For the text-containing cell, return its midpoint in (x, y) coordinate format. 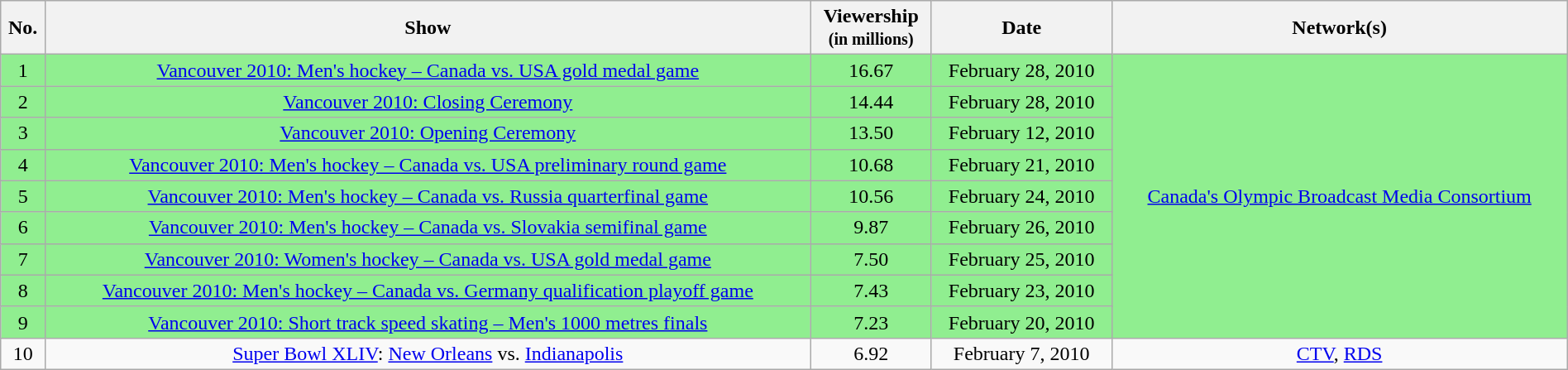
Vancouver 2010: Closing Ceremony (428, 102)
February 23, 2010 (1021, 291)
13.50 (871, 133)
February 25, 2010 (1021, 259)
7.43 (871, 291)
7.23 (871, 322)
5 (23, 196)
10 (23, 353)
2 (23, 102)
6 (23, 228)
Vancouver 2010: Men's hockey – Canada vs. Russia quarterfinal game (428, 196)
7 (23, 259)
10.68 (871, 165)
Vancouver 2010: Men's hockey – Canada vs. USA preliminary round game (428, 165)
Vancouver 2010: Opening Ceremony (428, 133)
February 7, 2010 (1021, 353)
9.87 (871, 228)
Vancouver 2010: Women's hockey – Canada vs. USA gold medal game (428, 259)
Vancouver 2010: Short track speed skating – Men's 1000 metres finals (428, 322)
Canada's Olympic Broadcast Media Consortium (1340, 197)
4 (23, 165)
7.50 (871, 259)
Viewership(in millions) (871, 28)
6.92 (871, 353)
February 24, 2010 (1021, 196)
CTV, RDS (1340, 353)
February 12, 2010 (1021, 133)
14.44 (871, 102)
Vancouver 2010: Men's hockey – Canada vs. Germany qualification playoff game (428, 291)
Network(s) (1340, 28)
9 (23, 322)
Date (1021, 28)
February 21, 2010 (1021, 165)
Show (428, 28)
Vancouver 2010: Men's hockey – Canada vs. USA gold medal game (428, 70)
16.67 (871, 70)
10.56 (871, 196)
Vancouver 2010: Men's hockey – Canada vs. Slovakia semifinal game (428, 228)
8 (23, 291)
1 (23, 70)
No. (23, 28)
3 (23, 133)
February 26, 2010 (1021, 228)
Super Bowl XLIV: New Orleans vs. Indianapolis (428, 353)
February 20, 2010 (1021, 322)
